Extract the (X, Y) coordinate from the center of the cell holding the provided text.  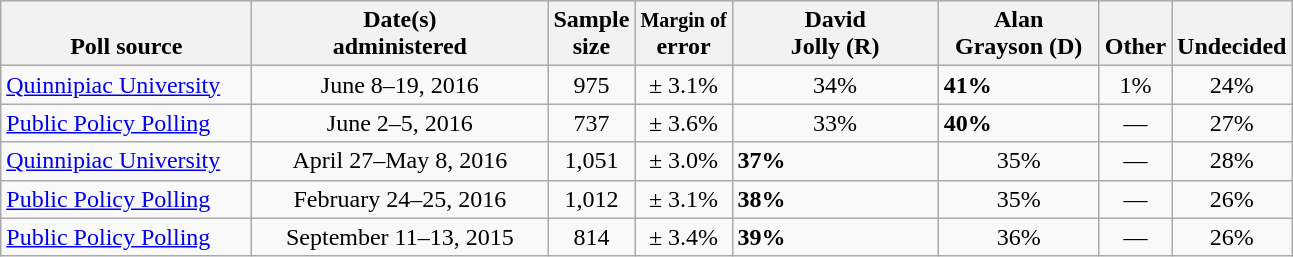
40% (1018, 123)
39% (835, 237)
AlanGrayson (D) (1018, 34)
814 (592, 237)
27% (1232, 123)
1,012 (592, 199)
Undecided (1232, 34)
Margin oferror (684, 34)
33% (835, 123)
Samplesize (592, 34)
41% (1018, 85)
± 3.4% (684, 237)
Poll source (126, 34)
Other (1135, 34)
737 (592, 123)
34% (835, 85)
± 3.6% (684, 123)
DavidJolly (R) (835, 34)
36% (1018, 237)
975 (592, 85)
Date(s)administered (400, 34)
24% (1232, 85)
28% (1232, 161)
April 27–May 8, 2016 (400, 161)
37% (835, 161)
September 11–13, 2015 (400, 237)
± 3.0% (684, 161)
38% (835, 199)
1% (1135, 85)
February 24–25, 2016 (400, 199)
June 2–5, 2016 (400, 123)
June 8–19, 2016 (400, 85)
1,051 (592, 161)
